Capture the cell that displays the provided text and extract its (X, Y) central coordinate. 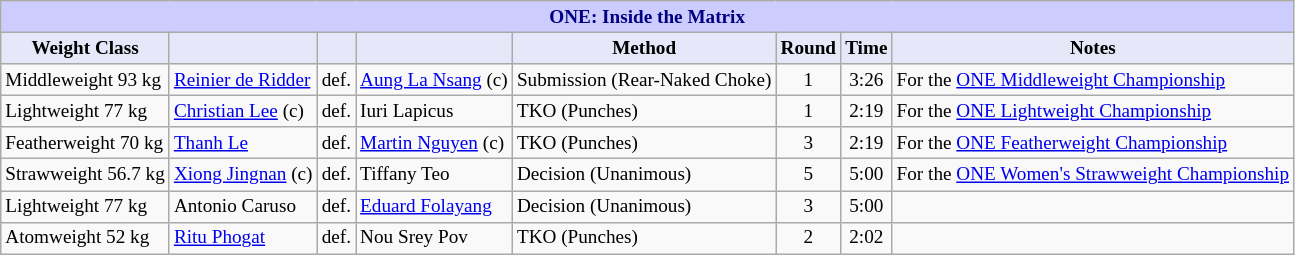
Round (808, 48)
2 (808, 238)
Strawweight 56.7 kg (86, 175)
Submission (Rear-Naked Choke) (644, 80)
For the ONE Lightweight Championship (1093, 111)
Method (644, 48)
Middleweight 93 kg (86, 80)
For the ONE Featherweight Championship (1093, 143)
3:26 (866, 80)
Featherweight 70 kg (86, 143)
Eduard Folayang (434, 206)
Notes (1093, 48)
Nou Srey Pov (434, 238)
Weight Class (86, 48)
ONE: Inside the Matrix (648, 17)
Reinier de Ridder (243, 80)
5 (808, 175)
Martin Nguyen (c) (434, 143)
For the ONE Women's Strawweight Championship (1093, 175)
Ritu Phogat (243, 238)
Thanh Le (243, 143)
For the ONE Middleweight Championship (1093, 80)
Aung La Nsang (c) (434, 80)
Time (866, 48)
2:02 (866, 238)
Atomweight 52 kg (86, 238)
Tiffany Teo (434, 175)
Antonio Caruso (243, 206)
Iuri Lapicus (434, 111)
Christian Lee (c) (243, 111)
Xiong Jingnan (c) (243, 175)
